Pinpoint the cell where the given text exists, returning its [x, y] midpoint coordinate. 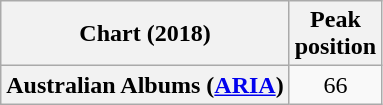
66 [335, 85]
Peakposition [335, 34]
Australian Albums (ARIA) [145, 85]
Chart (2018) [145, 34]
